Pinpoint the cell where the given text exists, returning its (X, Y) midpoint coordinate. 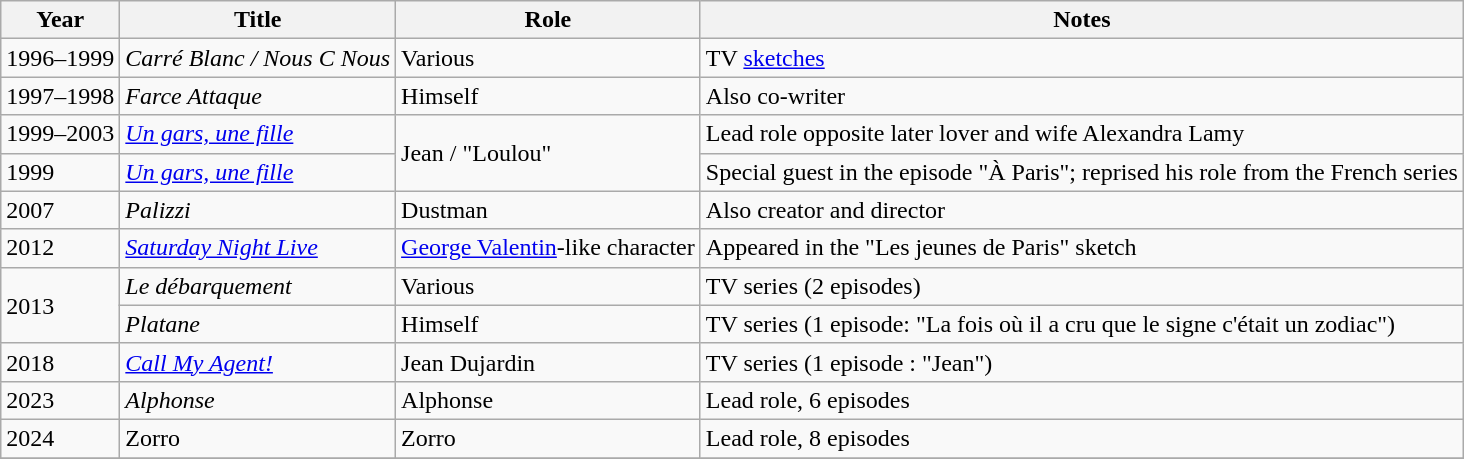
1997–1998 (60, 96)
1999 (60, 172)
2012 (60, 248)
Platane (258, 324)
Farce Attaque (258, 96)
TV series (2 episodes) (1082, 286)
TV sketches (1082, 58)
Notes (1082, 20)
2018 (60, 362)
Special guest in the episode "À Paris"; reprised his role from the French series (1082, 172)
Role (548, 20)
Also co-writer (1082, 96)
Dustman (548, 210)
2024 (60, 438)
Year (60, 20)
George Valentin-like character (548, 248)
Carré Blanc / Nous C Nous (258, 58)
Appeared in the "Les jeunes de Paris" sketch (1082, 248)
Jean / "Loulou" (548, 153)
Palizzi (258, 210)
TV series (1 episode: "La fois où il a cru que le signe c'était un zodiac") (1082, 324)
Lead role, 8 episodes (1082, 438)
TV series (1 episode : "Jean") (1082, 362)
Call My Agent! (258, 362)
Jean Dujardin (548, 362)
1999–2003 (60, 134)
2007 (60, 210)
1996–1999 (60, 58)
Lead role, 6 episodes (1082, 400)
Le débarquement (258, 286)
2023 (60, 400)
Also creator and director (1082, 210)
Lead role opposite later lover and wife Alexandra Lamy (1082, 134)
2013 (60, 305)
Title (258, 20)
Saturday Night Live (258, 248)
